Find where the given text appears and provide that cell's center as (x, y) coordinate. 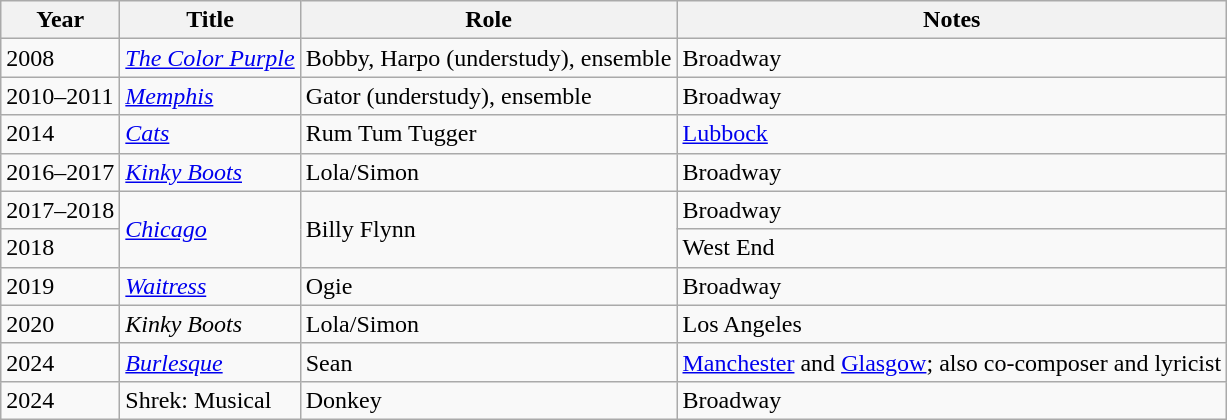
2016–2017 (60, 172)
2014 (60, 134)
Chicago (210, 229)
Notes (952, 20)
2018 (60, 248)
2017–2018 (60, 210)
Burlesque (210, 362)
Ogie (488, 286)
Lubbock (952, 134)
Sean (488, 362)
Title (210, 20)
2019 (60, 286)
Shrek: Musical (210, 400)
Gator (understudy), ensemble (488, 96)
2008 (60, 58)
Rum Tum Tugger (488, 134)
Donkey (488, 400)
West End (952, 248)
Los Angeles (952, 324)
Year (60, 20)
Billy Flynn (488, 229)
Role (488, 20)
Waitress (210, 286)
Cats (210, 134)
Memphis (210, 96)
Manchester and Glasgow; also co-composer and lyricist (952, 362)
The Color Purple (210, 58)
2010–2011 (60, 96)
Bobby, Harpo (understudy), ensemble (488, 58)
2020 (60, 324)
